From the cell containing the given text, extract its center point as [x, y] coordinate. 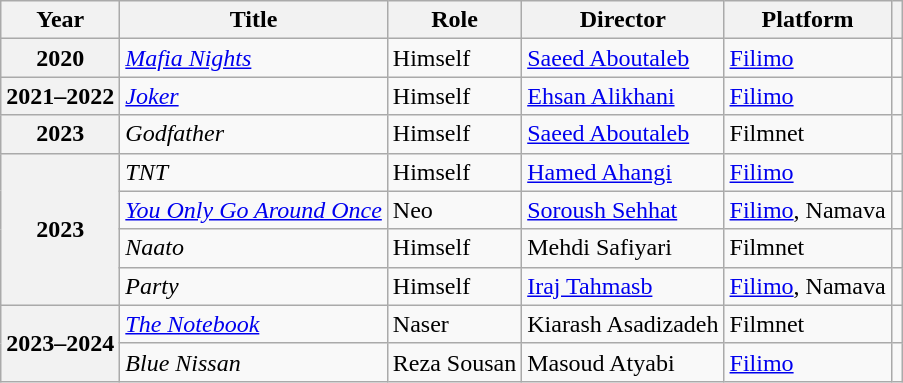
Mehdi Safiyari [623, 248]
Naato [254, 248]
Kiarash Asadizadeh [623, 324]
You Only Go Around Once [254, 210]
Neo [454, 210]
Title [254, 20]
Naser [454, 324]
Director [623, 20]
Ehsan Alikhani [623, 96]
Hamed Ahangi [623, 172]
Role [454, 20]
2020 [60, 58]
Platform [808, 20]
Year [60, 20]
Soroush Sehhat [623, 210]
2021–2022 [60, 96]
Masoud Atyabi [623, 362]
Godfather [254, 134]
Mafia Nights [254, 58]
2023–2024 [60, 343]
TNT [254, 172]
The Notebook [254, 324]
Reza Sousan [454, 362]
Joker [254, 96]
Iraj Tahmasb [623, 286]
Blue Nissan [254, 362]
Party [254, 286]
